Identify which cell holds the provided text, then report its (X, Y) central coordinate. 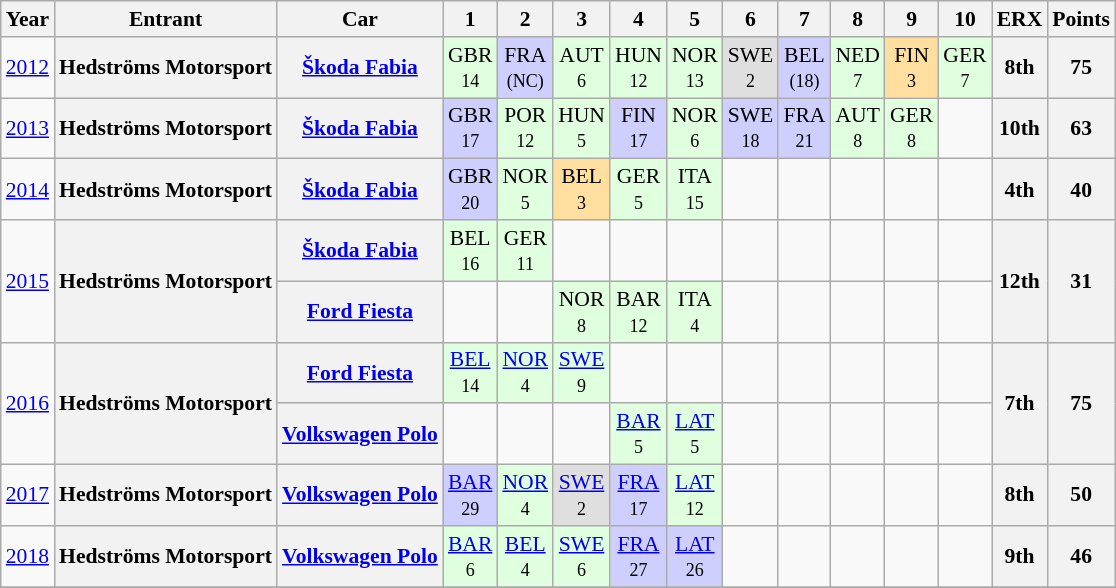
BEL14 (470, 372)
BAR6 (470, 556)
NOR8 (582, 312)
2016 (28, 403)
POR12 (525, 128)
FRA17 (638, 496)
BAR5 (638, 434)
LAT26 (695, 556)
LAT5 (695, 434)
AUT8 (857, 128)
9 (912, 19)
7th (1020, 403)
1 (470, 19)
Car (360, 19)
FIN3 (912, 68)
GER11 (525, 250)
GBR14 (470, 68)
3 (582, 19)
GBR17 (470, 128)
BEL3 (582, 190)
46 (1081, 556)
GER5 (638, 190)
10th (1020, 128)
SWE6 (582, 556)
2017 (28, 496)
2 (525, 19)
GER7 (964, 68)
Year (28, 19)
6 (751, 19)
NOR5 (525, 190)
FRA21 (804, 128)
40 (1081, 190)
NED7 (857, 68)
BEL4 (525, 556)
Points (1081, 19)
7 (804, 19)
HUN5 (582, 128)
GBR20 (470, 190)
ITA15 (695, 190)
2012 (28, 68)
BAR29 (470, 496)
2015 (28, 281)
2018 (28, 556)
AUT6 (582, 68)
FRA27 (638, 556)
63 (1081, 128)
12th (1020, 281)
8 (857, 19)
FRA(NC) (525, 68)
Entrant (166, 19)
HUN12 (638, 68)
10 (964, 19)
SWE9 (582, 372)
BEL(18) (804, 68)
GER8 (912, 128)
5 (695, 19)
ERX (1020, 19)
4th (1020, 190)
NOR13 (695, 68)
2013 (28, 128)
SWE18 (751, 128)
ITA4 (695, 312)
50 (1081, 496)
9th (1020, 556)
BAR12 (638, 312)
BEL16 (470, 250)
2014 (28, 190)
FIN17 (638, 128)
NOR6 (695, 128)
4 (638, 19)
LAT12 (695, 496)
31 (1081, 281)
